Return the (X, Y) coordinate for the center point of the cell that contains the specified text.  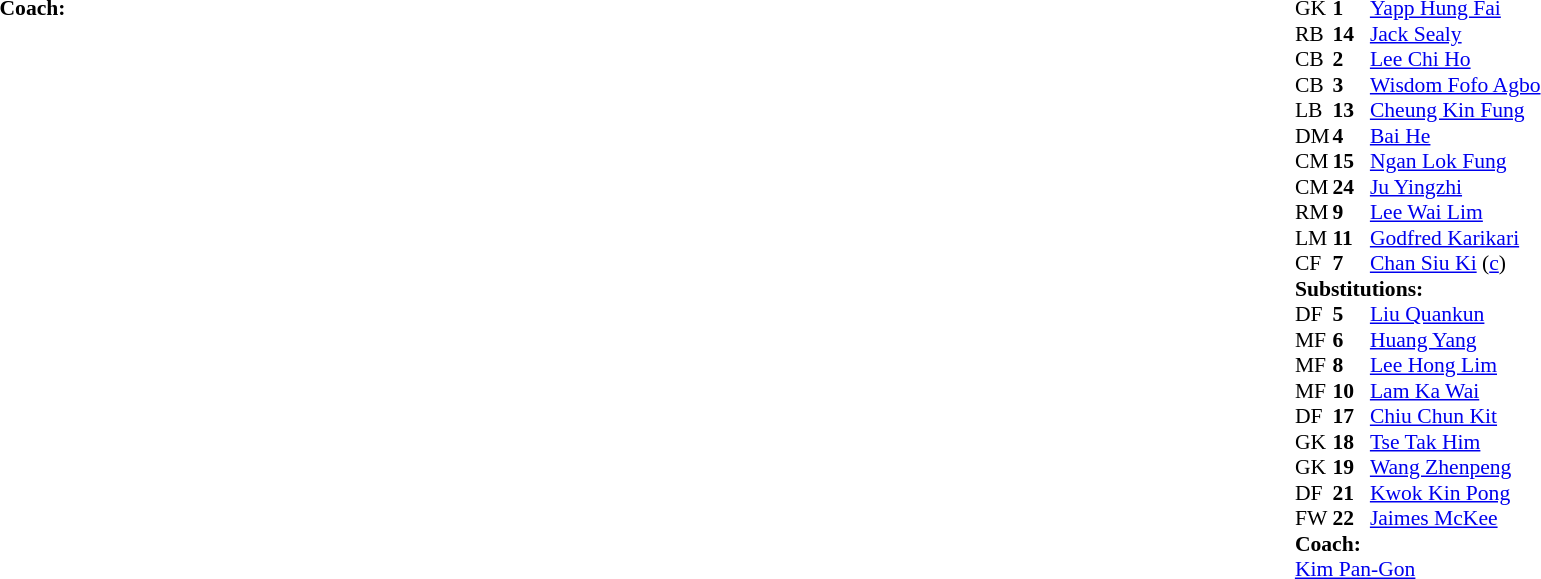
13 (1351, 111)
Chan Siu Ki (c) (1456, 263)
FW (1314, 519)
Jaimes McKee (1456, 519)
8 (1351, 365)
Huang Yang (1456, 340)
21 (1351, 493)
CF (1314, 263)
Godfred Karikari (1456, 238)
14 (1351, 34)
DM (1314, 136)
Ngan Lok Fung (1456, 161)
Tse Tak Him (1456, 442)
9 (1351, 213)
Coach: (1418, 544)
Lee Wai Lim (1456, 213)
5 (1351, 315)
LB (1314, 111)
4 (1351, 136)
Substitutions: (1418, 289)
Lee Chi Ho (1456, 59)
18 (1351, 442)
RM (1314, 213)
15 (1351, 161)
10 (1351, 391)
22 (1351, 519)
Bai He (1456, 136)
7 (1351, 263)
Liu Quankun (1456, 315)
24 (1351, 187)
Wang Zhenpeng (1456, 467)
17 (1351, 417)
Lee Hong Lim (1456, 365)
19 (1351, 467)
6 (1351, 340)
Ju Yingzhi (1456, 187)
Jack Sealy (1456, 34)
Kwok Kin Pong (1456, 493)
RB (1314, 34)
LM (1314, 238)
2 (1351, 59)
Cheung Kin Fung (1456, 111)
Chiu Chun Kit (1456, 417)
Lam Ka Wai (1456, 391)
Wisdom Fofo Agbo (1456, 85)
11 (1351, 238)
3 (1351, 85)
